Return the (x, y) coordinate for the center point of the cell that contains the specified text.  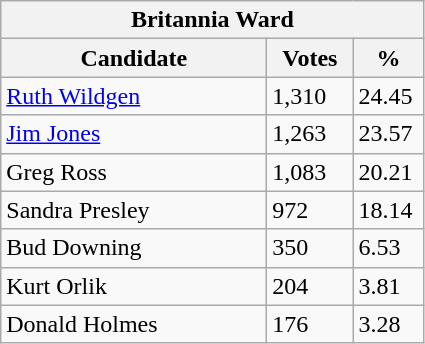
24.45 (388, 96)
Votes (310, 58)
1,083 (310, 172)
20.21 (388, 172)
350 (310, 248)
Ruth Wildgen (134, 96)
Britannia Ward (212, 20)
% (388, 58)
Candidate (134, 58)
Jim Jones (134, 134)
Donald Holmes (134, 324)
176 (310, 324)
3.28 (388, 324)
1,310 (310, 96)
Kurt Orlik (134, 286)
6.53 (388, 248)
18.14 (388, 210)
Greg Ross (134, 172)
1,263 (310, 134)
3.81 (388, 286)
972 (310, 210)
23.57 (388, 134)
Sandra Presley (134, 210)
204 (310, 286)
Bud Downing (134, 248)
